For the text-containing cell, return its midpoint in (X, Y) coordinate format. 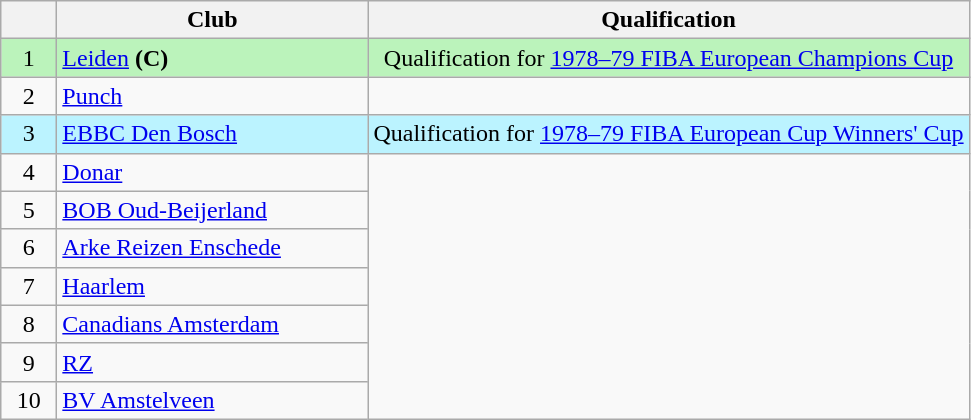
6 (29, 248)
2 (29, 96)
Punch (212, 96)
1 (29, 58)
Qualification for 1978–79 FIBA European Champions Cup (668, 58)
Arke Reizen Enschede (212, 248)
BOB Oud-Beijerland (212, 210)
7 (29, 286)
4 (29, 172)
Canadians Amsterdam (212, 324)
Leiden (C) (212, 58)
Club (212, 20)
RZ (212, 362)
Qualification for 1978–79 FIBA European Cup Winners' Cup (668, 134)
Qualification (668, 20)
Haarlem (212, 286)
EBBC Den Bosch (212, 134)
5 (29, 210)
Donar (212, 172)
BV Amstelveen (212, 400)
9 (29, 362)
10 (29, 400)
8 (29, 324)
3 (29, 134)
